Return [X, Y] of the center of cell containing provided text 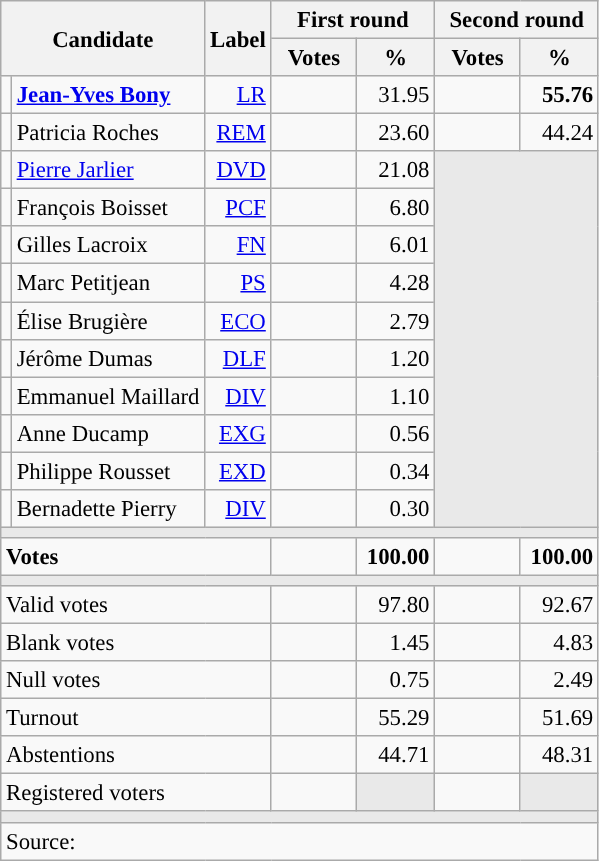
21.08 [396, 170]
2.79 [396, 321]
44.24 [559, 133]
DVD [238, 170]
Élise Brugière [108, 321]
4.28 [396, 283]
Null votes [136, 680]
1.10 [396, 396]
92.67 [559, 605]
55.29 [396, 718]
Anne Ducamp [108, 433]
PCF [238, 208]
Abstentions [136, 755]
Label [238, 38]
Patricia Roches [108, 133]
EXD [238, 471]
Valid votes [136, 605]
51.69 [559, 718]
6.01 [396, 245]
0.75 [396, 680]
2.49 [559, 680]
0.34 [396, 471]
Jean-Yves Bony [108, 95]
REM [238, 133]
First round [353, 20]
31.95 [396, 95]
PS [238, 283]
6.80 [396, 208]
DLF [238, 358]
Marc Petitjean [108, 283]
0.56 [396, 433]
Jérôme Dumas [108, 358]
0.30 [396, 509]
Candidate [103, 38]
Pierre Jarlier [108, 170]
Source: [300, 841]
48.31 [559, 755]
EXG [238, 433]
LR [238, 95]
FN [238, 245]
44.71 [396, 755]
Blank votes [136, 643]
Bernadette Pierry [108, 509]
Registered voters [136, 793]
97.80 [396, 605]
1.20 [396, 358]
Emmanuel Maillard [108, 396]
Philippe Rousset [108, 471]
55.76 [559, 95]
Turnout [136, 718]
Gilles Lacroix [108, 245]
4.83 [559, 643]
Second round [517, 20]
ECO [238, 321]
1.45 [396, 643]
François Boisset [108, 208]
23.60 [396, 133]
